Return (X, Y) of the center of cell containing provided text 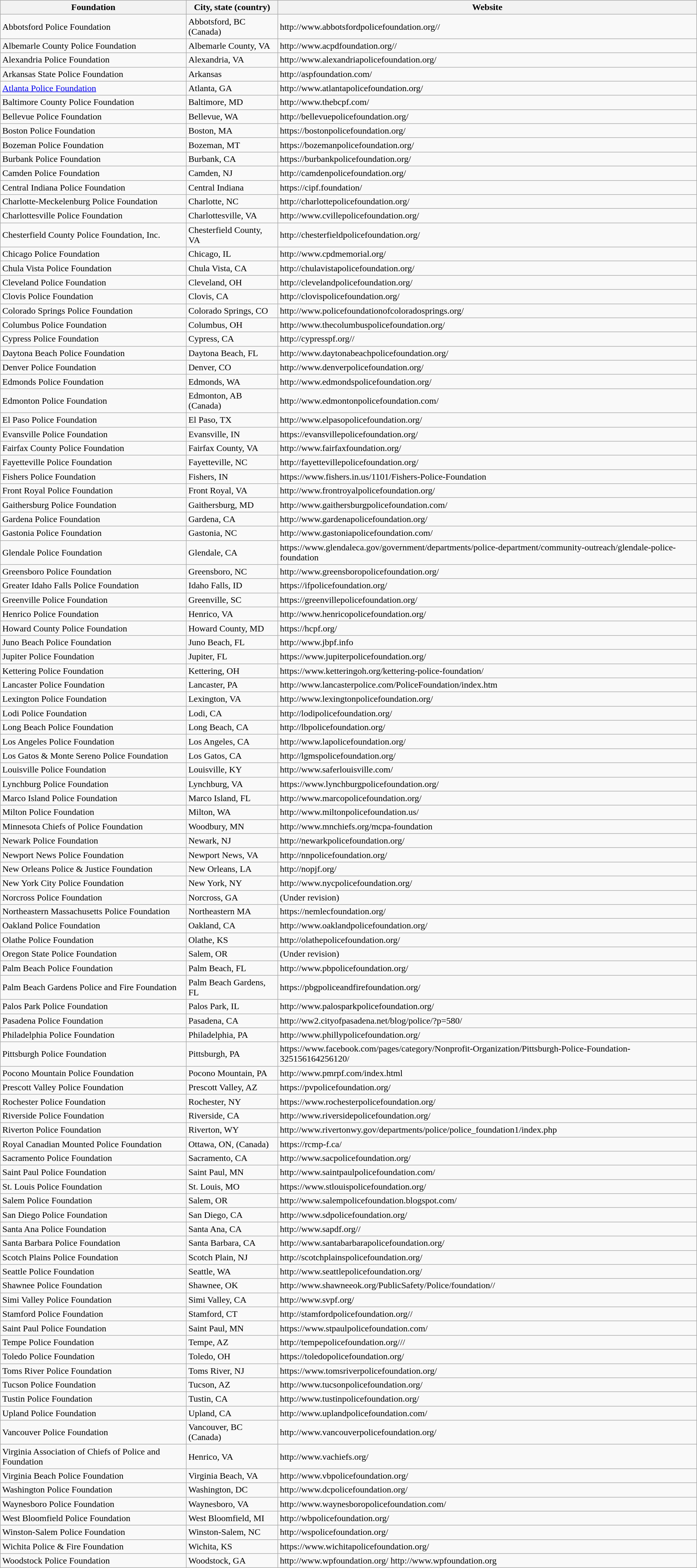
Bellevue, WA (232, 116)
Pittsburgh Police Foundation (93, 1054)
https://www.stpaulpolicefoundation.com/ (487, 1328)
Cypress, CA (232, 339)
Glendale, CA (232, 552)
http://www.santabarbarapolicefoundation.org/ (487, 1243)
Minnesota Chiefs of Police Foundation (93, 826)
Upland Police Foundation (93, 1413)
Evansville, IN (232, 434)
Riverside, CA (232, 1116)
Charlottesville, VA (232, 216)
Virginia Beach Police Foundation (93, 1476)
Lexington Police Foundation (93, 699)
http://wspolicefoundation.org/ (487, 1532)
Bellevue Police Foundation (93, 116)
http://www.salempolicefoundation.blogspot.com/ (487, 1201)
Clovis, CA (232, 297)
Salem Police Foundation (93, 1201)
Newark, NJ (232, 841)
Juno Beach Police Foundation (93, 642)
Gaithersburg Police Foundation (93, 505)
http://chulavistapolicefoundation.org/ (487, 268)
Rochester, NY (232, 1101)
http://www.fairfaxfoundation.org/ (487, 448)
Santa Barbara, CA (232, 1243)
Gardena Police Foundation (93, 519)
http://stamfordpolicefoundation.org// (487, 1314)
Louisville, KY (232, 770)
http://cypresspf.org// (487, 339)
Glendale Police Foundation (93, 552)
Front Royal, VA (232, 491)
Edmonds Police Foundation (93, 381)
https://nemlecfoundation.org/ (487, 912)
Oakland, CA (232, 926)
Rochester Police Foundation (93, 1101)
http://www.cvillepolicefoundation.org/ (487, 216)
http://www.wpfoundation.org/ http://www.wpfoundation.org (487, 1561)
Tustin Police Foundation (93, 1399)
New York City Police Foundation (93, 883)
Denver, CO (232, 367)
City, state (country) (232, 7)
Website (487, 7)
http://www.dcpolicefoundation.org/ (487, 1490)
http://www.svpf.org/ (487, 1300)
Kettering Police Foundation (93, 671)
Waynesboro Police Foundation (93, 1504)
https://www.stlouispolicefoundation.org/ (487, 1187)
Long Beach Police Foundation (93, 727)
Palos Park, IL (232, 1007)
http://www.thecolumbuspolicefoundation.org/ (487, 325)
New Orleans Police & Justice Foundation (93, 869)
Pasadena Police Foundation (93, 1021)
http://aspfoundation.com/ (487, 74)
Prescott Valley, AZ (232, 1087)
http://www.atlantapolicefoundation.org/ (487, 88)
Denver Police Foundation (93, 367)
Palm Beach Gardens, FL (232, 988)
http://camdenpolicefoundation.org/ (487, 173)
http://www.gardenapolicefoundation.org/ (487, 519)
https://www.lynchburgpolicefoundation.org/ (487, 784)
http://www.miltonpolicefoundation.us/ (487, 812)
http://scotchplainspolicefoundation.org/ (487, 1257)
http://olathepolicefoundation.org/ (487, 940)
Virginia Beach, VA (232, 1476)
Tempe, AZ (232, 1342)
Arkansas State Police Foundation (93, 74)
Norcross Police Foundation (93, 897)
http://tempepolicefoundation.org/// (487, 1342)
Seattle, WA (232, 1271)
http://www.lapolicefoundation.org/ (487, 742)
Columbus, OH (232, 325)
http://www.nycpolicefoundation.org/ (487, 883)
Greenville, SC (232, 600)
Clovis Police Foundation (93, 297)
http://www.saintpaulpolicefoundation.com/ (487, 1172)
http://www.jbpf.info (487, 642)
Chula Vista, CA (232, 268)
Atlanta Police Foundation (93, 88)
http://www.lancasterpolice.com/PoliceFoundation/index.htm (487, 685)
Winston-Salem, NC (232, 1532)
Scotch Plain, NJ (232, 1257)
http://www.edmontonpolicefoundation.com/ (487, 400)
West Bloomfield, MI (232, 1518)
Philadelphia, PA (232, 1035)
Marco Island, FL (232, 798)
Atlanta, GA (232, 88)
http://www.tustinpolicefoundation.org/ (487, 1399)
https://www.rochesterpolicefoundation.org/ (487, 1101)
Oakland Police Foundation (93, 926)
http://www.oaklandpolicefoundation.org/ (487, 926)
http://chesterfieldpolicefoundation.org/ (487, 235)
http://www.vbpolicefoundation.org/ (487, 1476)
Kettering, OH (232, 671)
Colorado Springs Police Foundation (93, 311)
http://www.phillypolicefoundation.org/ (487, 1035)
Sacramento, CA (232, 1158)
Charlotte-Meckelenburg Police Foundation (93, 202)
Toms River Police Foundation (93, 1370)
Woodstock Police Foundation (93, 1561)
Daytona Beach, FL (232, 353)
Newark Police Foundation (93, 841)
Front Royal Police Foundation (93, 491)
New Orleans, LA (232, 869)
https://greenvillepolicefoundation.org/ (487, 600)
Charlotte, NC (232, 202)
https://rcmp-f.ca/ (487, 1144)
http://www.palosparkpolicefoundation.org/ (487, 1007)
Colorado Springs, CO (232, 311)
Greensboro Police Foundation (93, 572)
http://www.mnchiefs.org/mcpa-foundation (487, 826)
Palm Beach Police Foundation (93, 968)
Burbank, CA (232, 159)
Washington, DC (232, 1490)
http://www.sacpolicefoundation.org/ (487, 1158)
Chesterfield County Police Foundation, Inc. (93, 235)
New York, NY (232, 883)
Fayetteville Police Foundation (93, 463)
https://ifpolicefoundation.org/ (487, 586)
http://clovispolicefoundation.org/ (487, 297)
http://www.riversidepolicefoundation.org/ (487, 1116)
Juno Beach, FL (232, 642)
Riverton Police Foundation (93, 1130)
Charlottesville Police Foundation (93, 216)
Camden Police Foundation (93, 173)
https://hcpf.org/ (487, 628)
Northeastern Massachusetts Police Foundation (93, 912)
Bozeman, MT (232, 145)
Jupiter, FL (232, 656)
Chula Vista Police Foundation (93, 268)
Gardena, CA (232, 519)
Vancouver Police Foundation (93, 1433)
http://www.acpdfoundation.org// (487, 46)
Albemarle County, VA (232, 46)
Foundation (93, 7)
Cleveland, OH (232, 282)
http://www.sapdf.org// (487, 1229)
St. Louis, MO (232, 1187)
Henrico Police Foundation (93, 614)
Edmonds, WA (232, 381)
Boston Police Foundation (93, 131)
Pocono Mountain, PA (232, 1073)
Lodi, CA (232, 713)
Fairfax County, VA (232, 448)
http://www.rivertonwy.gov/departments/police/police_foundation1/index.php (487, 1130)
https://evansvillepolicefoundation.org/ (487, 434)
http://www.shawneeok.org/PublicSafety/Police/foundation// (487, 1286)
http://www.pbpolicefoundation.org/ (487, 968)
http://www.sdpolicefoundation.org/ (487, 1215)
http://www.seattlepolicefoundation.org/ (487, 1271)
Louisville Police Foundation (93, 770)
http://www.lexingtonpolicefoundation.org/ (487, 699)
Sacramento Police Foundation (93, 1158)
Baltimore County Police Foundation (93, 102)
Howard County Police Foundation (93, 628)
Riverton, WY (232, 1130)
Central Indiana (232, 187)
https://www.tomsriverpolicefoundation.org/ (487, 1370)
Toms River, NJ (232, 1370)
http://wbpolicefoundation.org/ (487, 1518)
Fishers, IN (232, 477)
Edmonton, AB (Canada) (232, 400)
Los Angeles Police Foundation (93, 742)
Northeastern MA (232, 912)
https://www.glendaleca.gov/government/departments/police-department/community-outreach/glendale-police-foundation (487, 552)
Edmonton Police Foundation (93, 400)
Lynchburg, VA (232, 784)
Chicago, IL (232, 254)
https://www.fishers.in.us/1101/Fishers-Police-Foundation (487, 477)
Oregon State Police Foundation (93, 954)
http://www.frontroyalpolicefoundation.org/ (487, 491)
Tustin, CA (232, 1399)
Fairfax County Police Foundation (93, 448)
Lancaster, PA (232, 685)
Wichita, KS (232, 1546)
Winston-Salem Police Foundation (93, 1532)
http://www.cpdmemorial.org/ (487, 254)
Palm Beach Gardens Police and Fire Foundation (93, 988)
Daytona Beach Police Foundation (93, 353)
Stamford, CT (232, 1314)
http://www.elpasopolicefoundation.org/ (487, 420)
http://clevelandpolicefoundation.org/ (487, 282)
St. Louis Police Foundation (93, 1187)
http://bellevuepolicefoundation.org/ (487, 116)
https://bostonpolicefoundation.org/ (487, 131)
https://bozemanpolicefoundation.org/ (487, 145)
Palm Beach, FL (232, 968)
Los Angeles, CA (232, 742)
Toledo, OH (232, 1356)
http://www.pmrpf.com/index.html (487, 1073)
Gastonia Police Foundation (93, 533)
Scotch Plains Police Foundation (93, 1257)
Boston, MA (232, 131)
http://www.policefoundationofcoloradosprings.org/ (487, 311)
Olathe, KS (232, 940)
Riverside Police Foundation (93, 1116)
Newport News Police Foundation (93, 855)
Santa Ana, CA (232, 1229)
Newport News, VA (232, 855)
http://lgmspolicefoundation.org/ (487, 756)
Burbank Police Foundation (93, 159)
Arkansas (232, 74)
Santa Ana Police Foundation (93, 1229)
Bozeman Police Foundation (93, 145)
Lexington, VA (232, 699)
Long Beach, CA (232, 727)
http://www.alexandriapolicefoundation.org/ (487, 60)
Baltimore, MD (232, 102)
http://lodipolicefoundation.org/ (487, 713)
Tempe Police Foundation (93, 1342)
Abbotsford Police Foundation (93, 27)
Idaho Falls, ID (232, 586)
Upland, CA (232, 1413)
http://www.edmondspolicefoundation.org/ (487, 381)
https://www.facebook.com/pages/category/Nonprofit-Organization/Pittsburgh-Police-Foundation-325156164256120/ (487, 1054)
Greensboro, NC (232, 572)
Milton, WA (232, 812)
https://www.ketteringoh.org/kettering-police-foundation/ (487, 671)
http://fayettevillepolicefoundation.org/ (487, 463)
Camden, NJ (232, 173)
http://www.uplandpolicefoundation.com/ (487, 1413)
Alexandria Police Foundation (93, 60)
Evansville Police Foundation (93, 434)
Lodi Police Foundation (93, 713)
Wichita Police & Fire Foundation (93, 1546)
Pasadena, CA (232, 1021)
Prescott Valley Police Foundation (93, 1087)
Seattle Police Foundation (93, 1271)
http://www.saferlouisville.com/ (487, 770)
Milton Police Foundation (93, 812)
Lancaster Police Foundation (93, 685)
Norcross, GA (232, 897)
West Bloomfield Police Foundation (93, 1518)
Tucson Police Foundation (93, 1385)
Central Indiana Police Foundation (93, 187)
Toledo Police Foundation (93, 1356)
Fayetteville, NC (232, 463)
http://ww2.cityofpasadena.net/blog/police/?p=580/ (487, 1021)
Lynchburg Police Foundation (93, 784)
http://newarkpolicefoundation.org/ (487, 841)
Pocono Mountain Police Foundation (93, 1073)
Woodstock, GA (232, 1561)
Jupiter Police Foundation (93, 656)
Greater Idaho Falls Police Foundation (93, 586)
Santa Barbara Police Foundation (93, 1243)
Gastonia, NC (232, 533)
https://www.wichitapolicefoundation.org/ (487, 1546)
Los Gatos, CA (232, 756)
http://nopjf.org/ (487, 869)
Washington Police Foundation (93, 1490)
http://www.daytonabeachpolicefoundation.org/ (487, 353)
Virginia Association of Chiefs of Police and Foundation (93, 1456)
Howard County, MD (232, 628)
Palos Park Police Foundation (93, 1007)
Stamford Police Foundation (93, 1314)
http://www.gastoniapolicefoundation.com/ (487, 533)
http://www.abbotsfordpolicefoundation.org// (487, 27)
Vancouver, BC (Canada) (232, 1433)
https://toledopolicefoundation.org/ (487, 1356)
Royal Canadian Mounted Police Foundation (93, 1144)
Chesterfield County, VA (232, 235)
Abbotsford, BC (Canada) (232, 27)
Waynesboro, VA (232, 1504)
Simi Valley, CA (232, 1300)
San Diego, CA (232, 1215)
Shawnee Police Foundation (93, 1286)
Philadelphia Police Foundation (93, 1035)
Tucson, AZ (232, 1385)
El Paso Police Foundation (93, 420)
http://charlottepolicefoundation.org/ (487, 202)
Marco Island Police Foundation (93, 798)
http://www.gaithersburgpolicefoundation.com/ (487, 505)
Olathe Police Foundation (93, 940)
http://www.greensboropolicefoundation.org/ (487, 572)
http://www.tucsonpolicefoundation.org/ (487, 1385)
https://pbgpoliceandfirefoundation.org/ (487, 988)
Alexandria, VA (232, 60)
Gaithersburg, MD (232, 505)
San Diego Police Foundation (93, 1215)
Shawnee, OK (232, 1286)
Chicago Police Foundation (93, 254)
http://nnpolicefoundation.org/ (487, 855)
Columbus Police Foundation (93, 325)
Fishers Police Foundation (93, 477)
Woodbury, MN (232, 826)
http://www.thebcpf.com/ (487, 102)
https://pvpolicefoundation.org/ (487, 1087)
Cleveland Police Foundation (93, 282)
Greenville Police Foundation (93, 600)
http://www.vachiefs.org/ (487, 1456)
http://www.waynesboropolicefoundation.com/ (487, 1504)
http://lbpolicefoundation.org/ (487, 727)
El Paso, TX (232, 420)
https://cipf.foundation/ (487, 187)
Pittsburgh, PA (232, 1054)
http://www.marcopolicefoundation.org/ (487, 798)
Simi Valley Police Foundation (93, 1300)
https://burbankpolicefoundation.org/ (487, 159)
http://www.henricopolicefoundation.org/ (487, 614)
http://www.vancouverpolicefoundation.org/ (487, 1433)
Albemarle County Police Foundation (93, 46)
Ottawa, ON, (Canada) (232, 1144)
http://www.denverpolicefoundation.org/ (487, 367)
Los Gatos & Monte Sereno Police Foundation (93, 756)
Cypress Police Foundation (93, 339)
https://www.jupiterpolicefoundation.org/ (487, 656)
